From the cell containing the given text, extract its center point as (X, Y) coordinate. 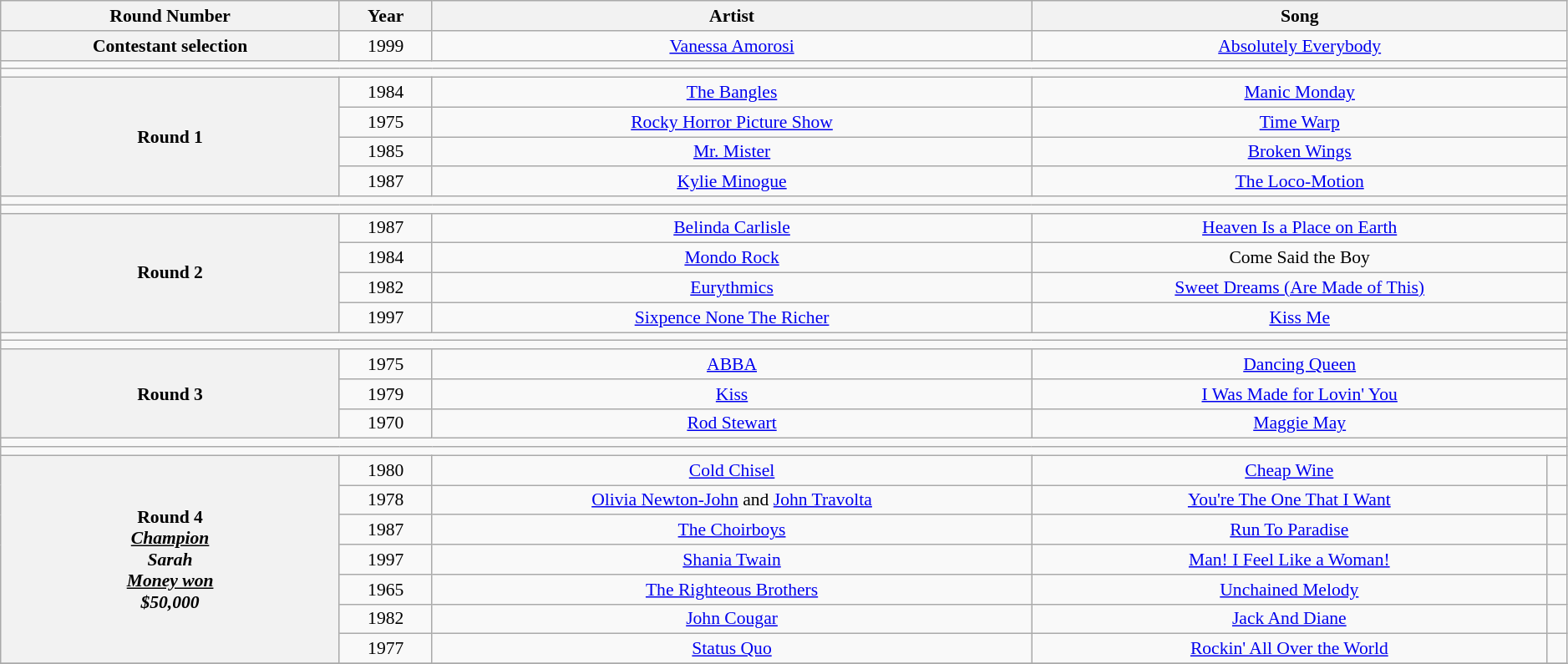
Cheap Wine (1289, 470)
1999 (386, 46)
Artist (732, 16)
You're The One That I Want (1289, 500)
Round 1 (170, 137)
Kiss (732, 394)
Dancing Queen (1300, 364)
Kiss Me (1300, 317)
Broken Wings (1300, 152)
ABBA (732, 364)
Maggie May (1300, 423)
John Cougar (732, 619)
Absolutely Everybody (1300, 46)
1980 (386, 470)
Rocky Horror Picture Show (732, 122)
Round 3 (170, 394)
1978 (386, 500)
Round 2 (170, 272)
I Was Made for Lovin' You (1300, 394)
Mr. Mister (732, 152)
Time Warp (1300, 122)
1970 (386, 423)
Heaven Is a Place on Earth (1300, 228)
Round 4ChampionSarahMoney won$50,000 (170, 560)
Rod Stewart (732, 423)
Sweet Dreams (Are Made of This) (1300, 288)
Round Number (170, 16)
1979 (386, 394)
Contestant selection (170, 46)
Unchained Melody (1289, 590)
Status Quo (732, 649)
Jack And Diane (1289, 619)
Eurythmics (732, 288)
The Loco-Motion (1300, 182)
Rockin' All Over the World (1289, 649)
Mondo Rock (732, 258)
Olivia Newton-John and John Travolta (732, 500)
1965 (386, 590)
Man! I Feel Like a Woman! (1289, 560)
Shania Twain (732, 560)
Sixpence None The Richer (732, 317)
Manic Monday (1300, 93)
The Righteous Brothers (732, 590)
Come Said the Boy (1300, 258)
Vanessa Amorosi (732, 46)
Cold Chisel (732, 470)
1977 (386, 649)
Song (1300, 16)
The Choirboys (732, 530)
1985 (386, 152)
Run To Paradise (1289, 530)
Kylie Minogue (732, 182)
The Bangles (732, 93)
Belinda Carlisle (732, 228)
Year (386, 16)
